Provide the (X, Y) coordinate of the cell's center where the given text is located.  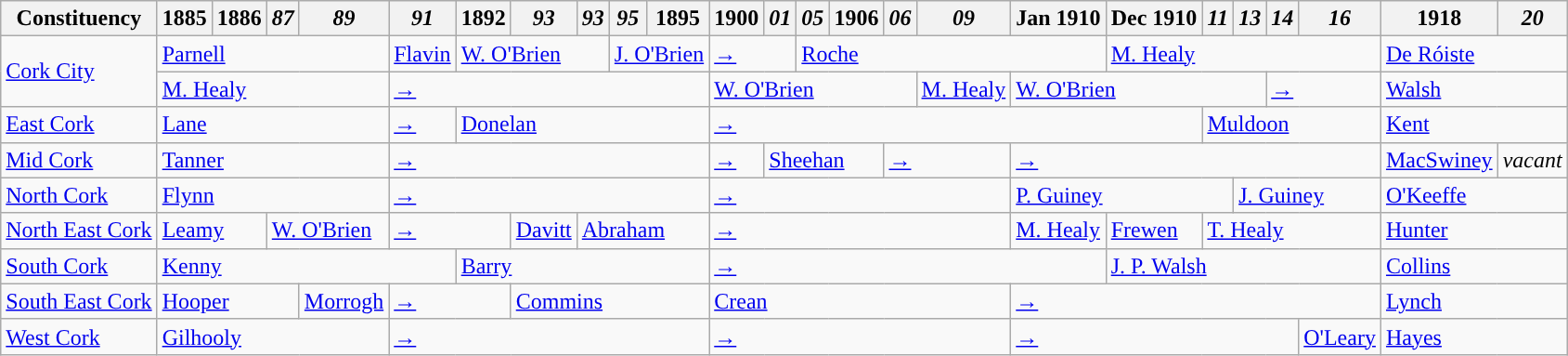
89 (343, 19)
Constituency (79, 19)
Jan 1910 (1058, 19)
91 (422, 19)
Barry (583, 266)
1906 (856, 19)
1892 (483, 19)
Gilhooly (273, 336)
Abraham (642, 231)
vacant (1532, 160)
Lynch (1474, 301)
13 (1250, 19)
14 (1283, 19)
Flynn (273, 195)
J. Guiney (1307, 195)
Commins (610, 301)
P. Guiney (1122, 195)
1886 (240, 19)
J. P. Walsh (1243, 266)
87 (282, 19)
Collins (1474, 266)
20 (1532, 19)
Sheehan (824, 160)
Kenny (306, 266)
North East Cork (79, 231)
Roche (951, 54)
South East Cork (79, 301)
Walsh (1474, 89)
Cork City (79, 72)
Mid Cork (79, 160)
Hunter (1474, 231)
Crean (860, 301)
Kent (1474, 125)
Leamy (212, 231)
O'Keeffe (1474, 195)
1895 (678, 19)
1885 (184, 19)
11 (1218, 19)
95 (628, 19)
O'Leary (1341, 336)
Parnell (273, 54)
01 (780, 19)
South Cork (79, 266)
Flavin (422, 54)
1900 (737, 19)
06 (901, 19)
Lane (273, 125)
Donelan (583, 125)
Morrogh (343, 301)
De Róiste (1474, 54)
Muldoon (1292, 125)
J. O'Brien (659, 54)
Hooper (228, 301)
1918 (1439, 19)
West Cork (79, 336)
Dec 1910 (1154, 19)
East Cork (79, 125)
Frewen (1154, 231)
MacSwiney (1439, 160)
North Cork (79, 195)
Tanner (273, 160)
T. Healy (1292, 231)
05 (813, 19)
09 (964, 19)
16 (1341, 19)
Davitt (544, 231)
Hayes (1474, 336)
